Capture the cell that displays the provided text and extract its [X, Y] central coordinate. 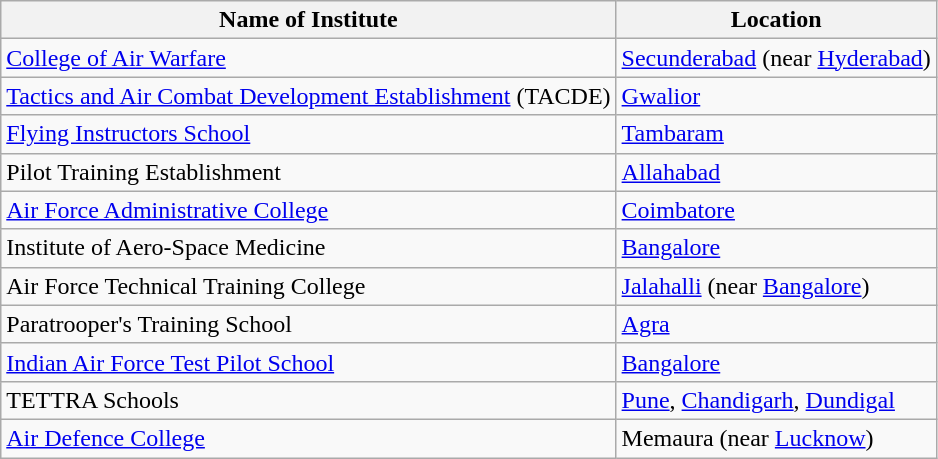
Gwalior [776, 96]
Paratrooper's Training School [308, 324]
Flying Instructors School [308, 134]
Agra [776, 324]
Coimbatore [776, 210]
Air Defence College [308, 438]
Jalahalli (near Bangalore) [776, 286]
Indian Air Force Test Pilot School [308, 362]
College of Air Warfare [308, 58]
Secunderabad (near Hyderabad) [776, 58]
Memaura (near Lucknow) [776, 438]
Tactics and Air Combat Development Establishment (TACDE) [308, 96]
Allahabad [776, 172]
Institute of Aero-Space Medicine [308, 248]
Pilot Training Establishment [308, 172]
TETTRA Schools [308, 400]
Location [776, 20]
Name of Institute [308, 20]
Tambaram [776, 134]
Air Force Administrative College [308, 210]
Air Force Technical Training College [308, 286]
Pune, Chandigarh, Dundigal [776, 400]
